Scan for the cell matching the given text and deliver its [X, Y] coordinate at center. 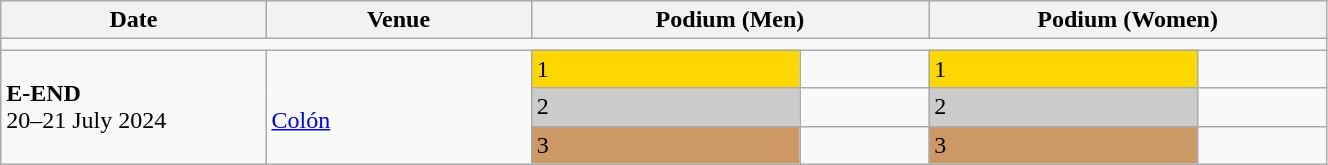
Date [134, 20]
Colón [398, 107]
Podium (Women) [1128, 20]
Podium (Men) [730, 20]
E-END 20–21 July 2024 [134, 107]
Venue [398, 20]
